From the cell containing the given text, extract its center point as (x, y) coordinate. 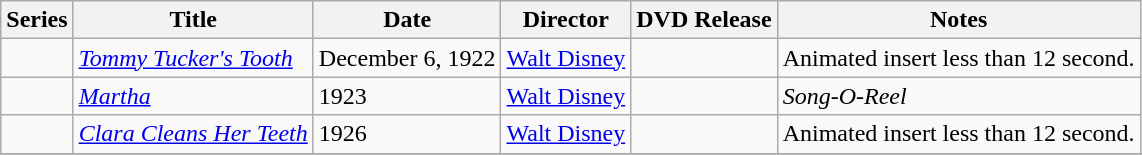
DVD Release (704, 20)
Clara Cleans Her Teeth (193, 134)
Song-O-Reel (958, 96)
1926 (407, 134)
Tommy Tucker's Tooth (193, 58)
December 6, 1922 (407, 58)
Martha (193, 96)
Notes (958, 20)
1923 (407, 96)
Date (407, 20)
Director (566, 20)
Series (37, 20)
Title (193, 20)
